Detect which cell encompasses the target text, then output its [x, y] center coordinate. 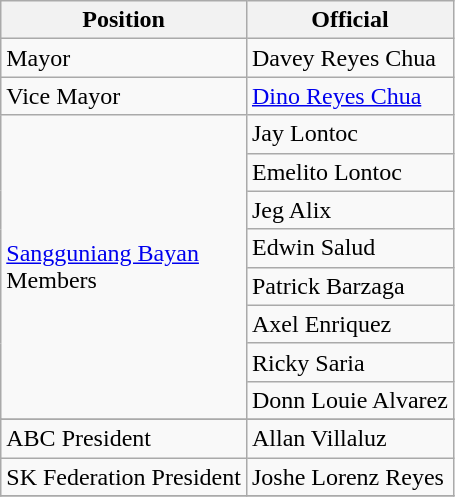
Joshe Lorenz Reyes [350, 477]
Dino Reyes Chua [350, 96]
Jeg Alix [350, 210]
Axel Enriquez [350, 324]
Donn Louie Alvarez [350, 400]
Emelito Lontoc [350, 172]
Sangguniang Bayan Members [124, 267]
Vice Mayor [124, 96]
Edwin Salud [350, 248]
Official [350, 20]
Jay Lontoc [350, 134]
Mayor [124, 58]
Ricky Saria [350, 362]
Position [124, 20]
Allan Villaluz [350, 438]
SK Federation President [124, 477]
ABC President [124, 438]
Davey Reyes Chua [350, 58]
Patrick Barzaga [350, 286]
